Provide the [x, y] coordinate of the cell's center where the given text is located.  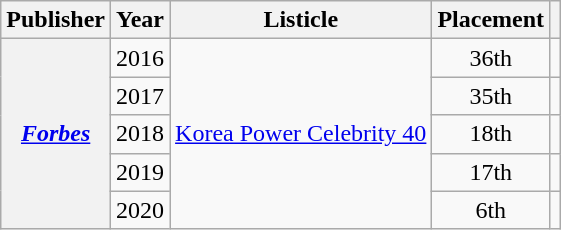
Listicle [301, 20]
Korea Power Celebrity 40 [301, 134]
18th [491, 134]
2016 [140, 58]
17th [491, 172]
Forbes [56, 134]
35th [491, 96]
2018 [140, 134]
Year [140, 20]
Publisher [56, 20]
Placement [491, 20]
2020 [140, 210]
2017 [140, 96]
36th [491, 58]
2019 [140, 172]
6th [491, 210]
